Locate the cell with the specified text and output its [x, y] center coordinate. 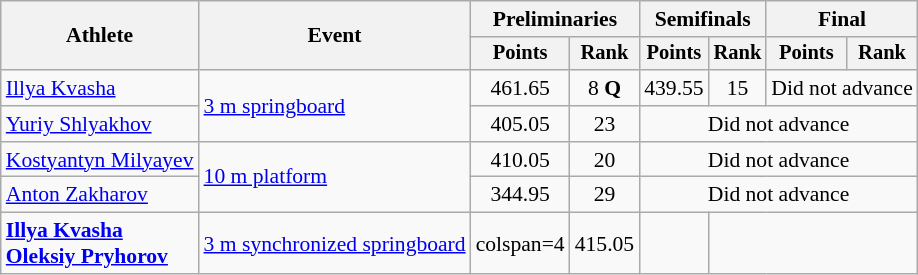
20 [604, 160]
Illya Kvasha [100, 88]
29 [604, 195]
15 [738, 88]
Event [335, 36]
3 m synchronized springboard [335, 244]
3 m springboard [335, 106]
Final [842, 19]
23 [604, 124]
Semifinals [702, 19]
8 Q [604, 88]
Anton Zakharov [100, 195]
405.05 [520, 124]
Kostyantyn Milyayev [100, 160]
344.95 [520, 195]
colspan=4 [520, 244]
461.65 [520, 88]
410.05 [520, 160]
Illya KvashaOleksiy Pryhorov [100, 244]
415.05 [604, 244]
10 m platform [335, 178]
Yuriy Shlyakhov [100, 124]
439.55 [674, 88]
Preliminaries [556, 19]
Athlete [100, 36]
